Scan for the cell matching the given text and deliver its (X, Y) coordinate at center. 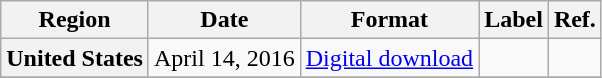
Digital download (389, 58)
Format (389, 20)
Region (75, 20)
Date (224, 20)
April 14, 2016 (224, 58)
United States (75, 58)
Ref. (574, 20)
Label (514, 20)
